Detect which cell encompasses the target text, then output its [X, Y] center coordinate. 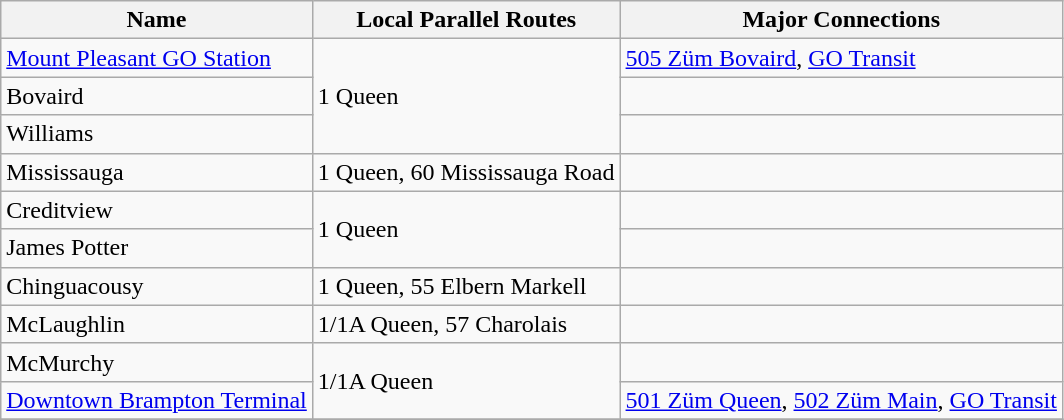
Mount Pleasant GO Station [157, 58]
Name [157, 20]
Bovaird [157, 96]
1/1A Queen, 57 Charolais [466, 324]
McLaughlin [157, 324]
Mississauga [157, 172]
Major Connections [841, 20]
James Potter [157, 248]
Chinguacousy [157, 286]
Local Parallel Routes [466, 20]
1/1A Queen [466, 381]
505 Züm Bovaird, GO Transit [841, 58]
Williams [157, 134]
501 Züm Queen, 502 Züm Main, GO Transit [841, 400]
1 Queen, 55 Elbern Markell [466, 286]
1 Queen, 60 Mississauga Road [466, 172]
Downtown Brampton Terminal [157, 400]
Creditview [157, 210]
McMurchy [157, 362]
